Output the (X, Y) coordinate of the center of the cell containing the given text.  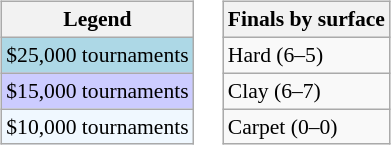
Carpet (0–0) (306, 127)
$25,000 tournaments (97, 55)
$15,000 tournaments (97, 91)
Clay (6–7) (306, 91)
Finals by surface (306, 20)
$10,000 tournaments (97, 127)
Hard (6–5) (306, 55)
Legend (97, 20)
